Provide the (x, y) coordinate of the cell's center where the given text is located.  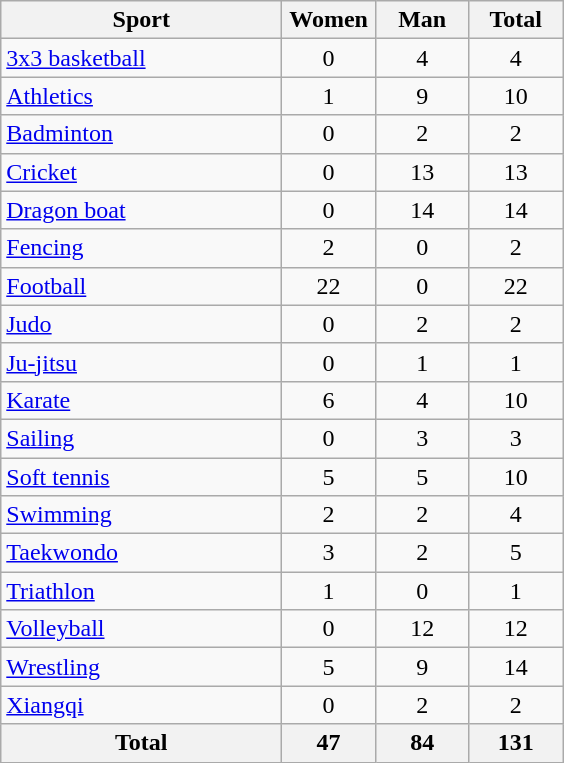
Sport (142, 20)
6 (329, 400)
Sailing (142, 438)
Wrestling (142, 667)
Badminton (142, 134)
Ju-jitsu (142, 362)
Karate (142, 400)
Taekwondo (142, 553)
Women (329, 20)
Football (142, 286)
131 (516, 743)
Judo (142, 324)
84 (422, 743)
3x3 basketball (142, 58)
Cricket (142, 172)
Volleyball (142, 629)
Swimming (142, 515)
Triathlon (142, 591)
Athletics (142, 96)
Man (422, 20)
Dragon boat (142, 210)
Fencing (142, 248)
Soft tennis (142, 477)
Xiangqi (142, 705)
47 (329, 743)
